Detect which cell encompasses the target text, then output its (X, Y) center coordinate. 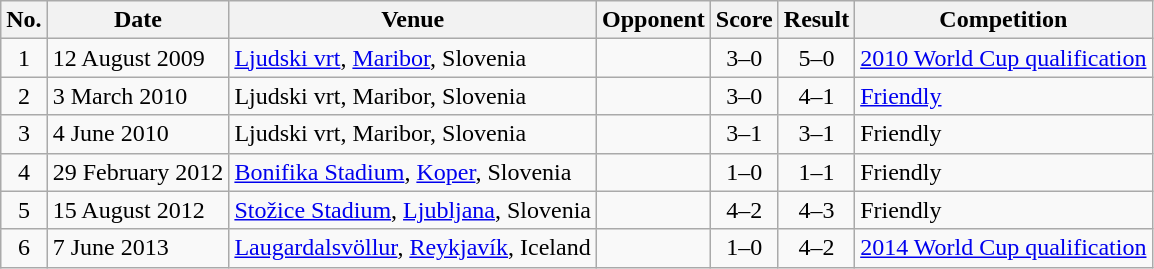
Score (744, 20)
6 (24, 248)
Laugardalsvöllur, Reykjavík, Iceland (413, 248)
5 (24, 210)
Result (816, 20)
7 June 2013 (138, 248)
Competition (1004, 20)
3 (24, 134)
2 (24, 96)
4 (24, 172)
Venue (413, 20)
1–1 (816, 172)
3 March 2010 (138, 96)
29 February 2012 (138, 172)
4–1 (816, 96)
2010 World Cup qualification (1004, 58)
Date (138, 20)
4–3 (816, 210)
Stožice Stadium, Ljubljana, Slovenia (413, 210)
2014 World Cup qualification (1004, 248)
1 (24, 58)
Bonifika Stadium, Koper, Slovenia (413, 172)
4 June 2010 (138, 134)
15 August 2012 (138, 210)
12 August 2009 (138, 58)
No. (24, 20)
5–0 (816, 58)
Opponent (654, 20)
